Return the (x, y) coordinate for the center point of the cell that contains the specified text.  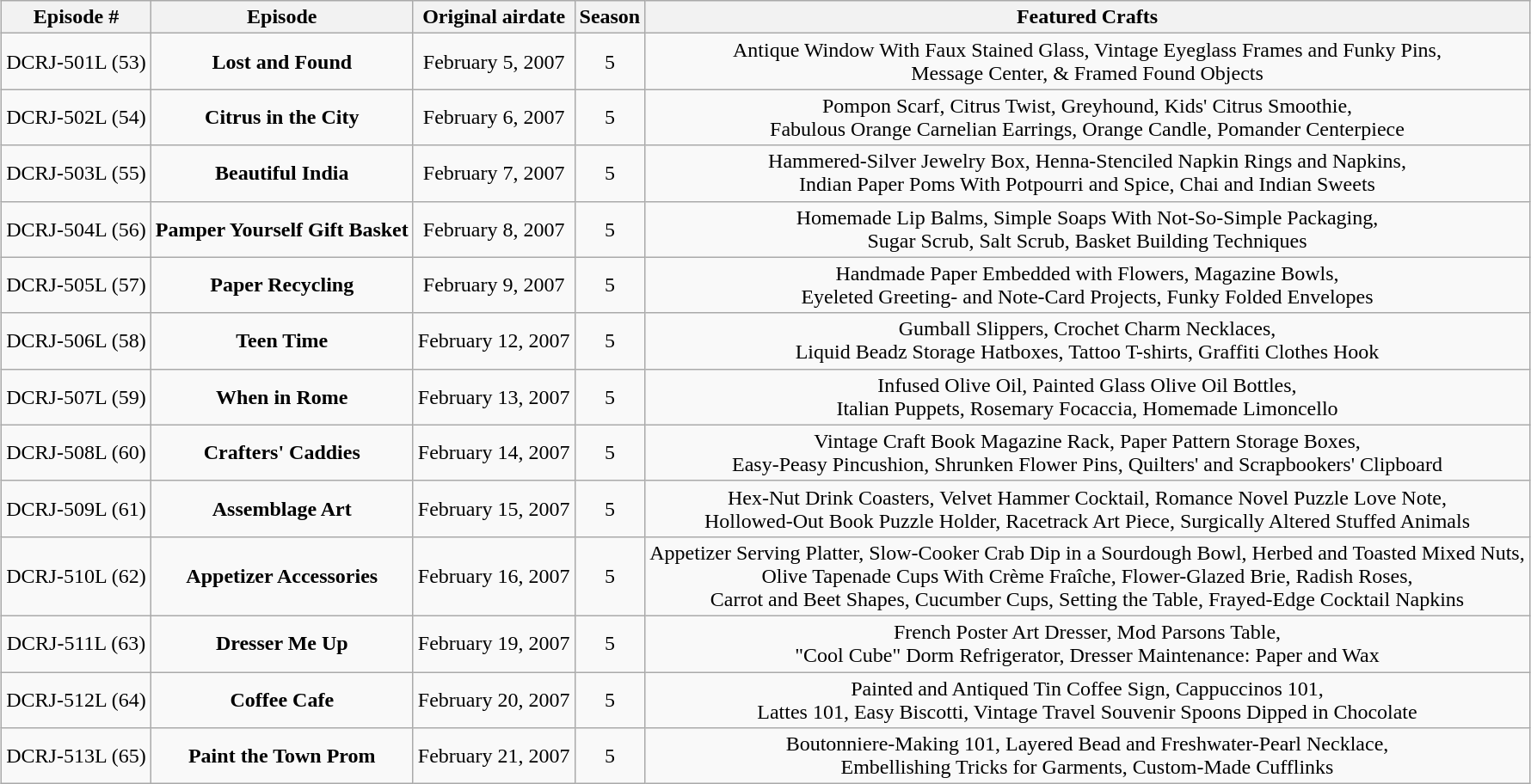
February 7, 2007 (494, 174)
Paint the Town Prom (282, 756)
Dresser Me Up (282, 643)
Teen Time (282, 340)
Assemblage Art (282, 509)
February 14, 2007 (494, 452)
DCRJ-510L (62) (77, 576)
Pamper Yourself Gift Basket (282, 229)
February 21, 2007 (494, 756)
When in Rome (282, 397)
DCRJ-504L (56) (77, 229)
February 20, 2007 (494, 700)
Featured Crafts (1087, 17)
Appetizer Accessories (282, 576)
Homemade Lip Balms, Simple Soaps With Not-So-Simple Packaging,Sugar Scrub, Salt Scrub, Basket Building Techniques (1087, 229)
DCRJ-507L (59) (77, 397)
February 19, 2007 (494, 643)
French Poster Art Dresser, Mod Parsons Table,"Cool Cube" Dorm Refrigerator, Dresser Maintenance: Paper and Wax (1087, 643)
February 5, 2007 (494, 62)
Boutonniere-Making 101, Layered Bead and Freshwater-Pearl Necklace,Embellishing Tricks for Garments, Custom-Made Cufflinks (1087, 756)
DCRJ-502L (54) (77, 117)
February 9, 2007 (494, 285)
Antique Window With Faux Stained Glass, Vintage Eyeglass Frames and Funky Pins,Message Center, & Framed Found Objects (1087, 62)
DCRJ-511L (63) (77, 643)
Crafters' Caddies (282, 452)
Infused Olive Oil, Painted Glass Olive Oil Bottles,Italian Puppets, Rosemary Focaccia, Homemade Limoncello (1087, 397)
February 12, 2007 (494, 340)
Paper Recycling (282, 285)
Coffee Cafe (282, 700)
DCRJ-509L (61) (77, 509)
Vintage Craft Book Magazine Rack, Paper Pattern Storage Boxes,Easy-Peasy Pincushion, Shrunken Flower Pins, Quilters' and Scrapbookers' Clipboard (1087, 452)
Episode (282, 17)
February 13, 2007 (494, 397)
DCRJ-508L (60) (77, 452)
Episode # (77, 17)
Handmade Paper Embedded with Flowers, Magazine Bowls,Eyeleted Greeting- and Note-Card Projects, Funky Folded Envelopes (1087, 285)
Painted and Antiqued Tin Coffee Sign, Cappuccinos 101,Lattes 101, Easy Biscotti, Vintage Travel Souvenir Spoons Dipped in Chocolate (1087, 700)
DCRJ-501L (53) (77, 62)
Gumball Slippers, Crochet Charm Necklaces,Liquid Beadz Storage Hatboxes, Tattoo T-shirts, Graffiti Clothes Hook (1087, 340)
DCRJ-503L (55) (77, 174)
DCRJ-505L (57) (77, 285)
Lost and Found (282, 62)
DCRJ-506L (58) (77, 340)
Citrus in the City (282, 117)
February 8, 2007 (494, 229)
February 15, 2007 (494, 509)
DCRJ-512L (64) (77, 700)
DCRJ-513L (65) (77, 756)
February 16, 2007 (494, 576)
Original airdate (494, 17)
Hammered-Silver Jewelry Box, Henna-Stenciled Napkin Rings and Napkins,Indian Paper Poms With Potpourri and Spice, Chai and Indian Sweets (1087, 174)
Beautiful India (282, 174)
Season (610, 17)
Pompon Scarf, Citrus Twist, Greyhound, Kids' Citrus Smoothie,Fabulous Orange Carnelian Earrings, Orange Candle, Pomander Centerpiece (1087, 117)
February 6, 2007 (494, 117)
